Capture the cell that displays the provided text and extract its (x, y) central coordinate. 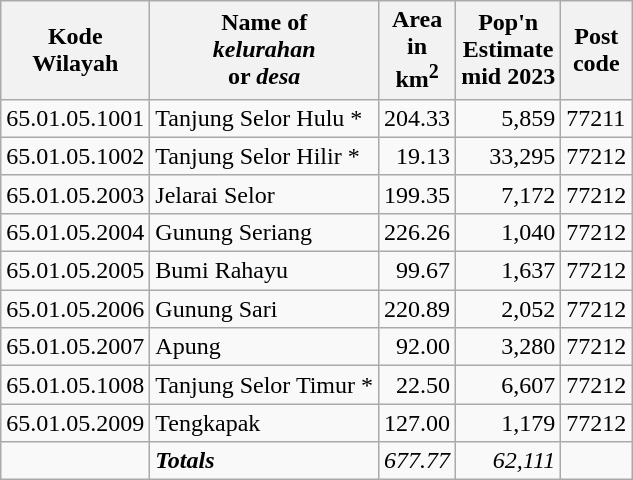
3,280 (508, 347)
Tanjung Selor Hulu * (264, 118)
19.13 (418, 156)
5,859 (508, 118)
Gunung Seriang (264, 232)
Tengkapak (264, 423)
65.01.05.2006 (76, 309)
1,637 (508, 271)
Area in km2 (418, 50)
Apung (264, 347)
65.01.05.1002 (76, 156)
1,179 (508, 423)
Name ofkelurahanor desa (264, 50)
65.01.05.2005 (76, 271)
65.01.05.2007 (76, 347)
Bumi Rahayu (264, 271)
62,111 (508, 461)
22.50 (418, 385)
677.77 (418, 461)
127.00 (418, 423)
7,172 (508, 194)
220.89 (418, 309)
65.01.05.1001 (76, 118)
Tanjung Selor Hilir * (264, 156)
226.26 (418, 232)
92.00 (418, 347)
Pop'nEstimatemid 2023 (508, 50)
65.01.05.2009 (76, 423)
65.01.05.1008 (76, 385)
6,607 (508, 385)
204.33 (418, 118)
Postcode (596, 50)
1,040 (508, 232)
65.01.05.2003 (76, 194)
Kode Wilayah (76, 50)
33,295 (508, 156)
2,052 (508, 309)
199.35 (418, 194)
Jelarai Selor (264, 194)
Gunung Sari (264, 309)
Totals (264, 461)
99.67 (418, 271)
65.01.05.2004 (76, 232)
Tanjung Selor Timur * (264, 385)
77211 (596, 118)
